Provide the (x, y) coordinate of the cell's center where the given text is located.  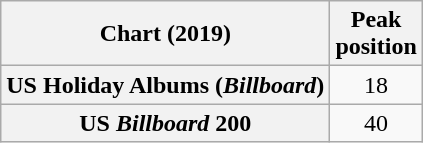
US Billboard 200 (166, 123)
Chart (2019) (166, 34)
40 (376, 123)
US Holiday Albums (Billboard) (166, 85)
Peakposition (376, 34)
18 (376, 85)
